Return [x, y] of the center of cell containing provided text 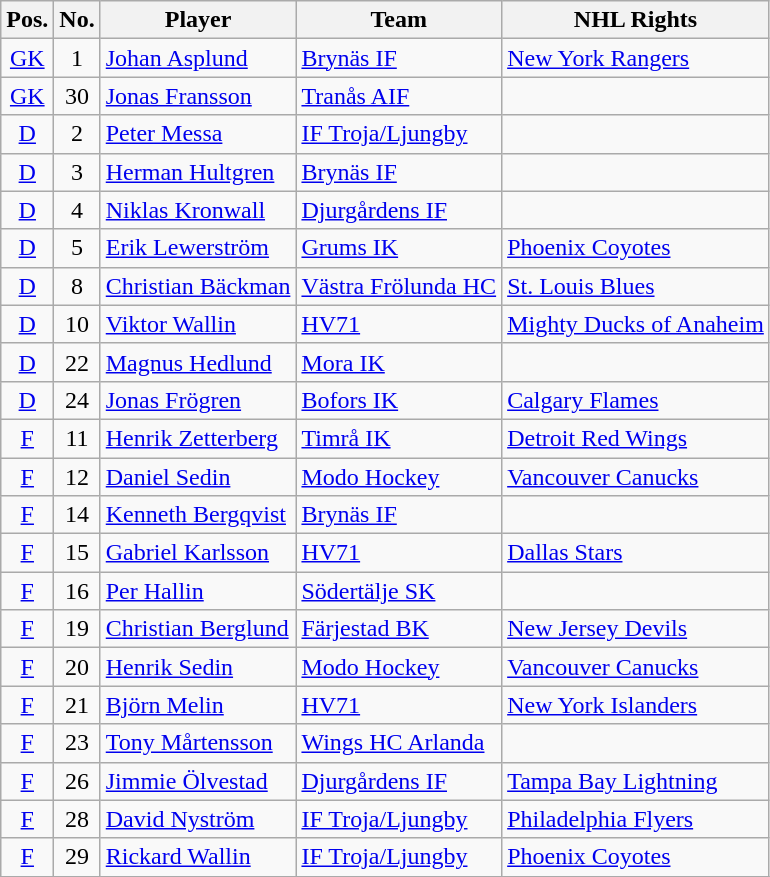
New Jersey Devils [636, 629]
Wings HC Arlanda [399, 743]
12 [77, 477]
Bofors IK [399, 400]
Calgary Flames [636, 400]
Viktor Wallin [198, 324]
29 [77, 857]
2 [77, 134]
Dallas Stars [636, 553]
Johan Asplund [198, 58]
23 [77, 743]
19 [77, 629]
Niklas Kronwall [198, 210]
Mighty Ducks of Anaheim [636, 324]
New York Islanders [636, 705]
30 [77, 96]
Tranås AIF [399, 96]
David Nyström [198, 819]
21 [77, 705]
Jonas Fransson [198, 96]
4 [77, 210]
24 [77, 400]
Peter Messa [198, 134]
Kenneth Bergqvist [198, 515]
Christian Berglund [198, 629]
22 [77, 362]
Detroit Red Wings [636, 438]
Västra Frölunda HC [399, 286]
Pos. [28, 20]
Daniel Sedin [198, 477]
Rickard Wallin [198, 857]
15 [77, 553]
28 [77, 819]
Gabriel Karlsson [198, 553]
Per Hallin [198, 591]
5 [77, 248]
Philadelphia Flyers [636, 819]
Jimmie Ölvestad [198, 781]
New York Rangers [636, 58]
No. [77, 20]
26 [77, 781]
Erik Lewerström [198, 248]
NHL Rights [636, 20]
16 [77, 591]
10 [77, 324]
3 [77, 172]
Henrik Zetterberg [198, 438]
Tampa Bay Lightning [636, 781]
Mora IK [399, 362]
Team [399, 20]
Timrå IK [399, 438]
Magnus Hedlund [198, 362]
Färjestad BK [399, 629]
Jonas Frögren [198, 400]
Grums IK [399, 248]
Christian Bäckman [198, 286]
Player [198, 20]
Tony Mårtensson [198, 743]
14 [77, 515]
Henrik Sedin [198, 667]
8 [77, 286]
1 [77, 58]
20 [77, 667]
Björn Melin [198, 705]
Herman Hultgren [198, 172]
11 [77, 438]
St. Louis Blues [636, 286]
Södertälje SK [399, 591]
